Search for the cell housing the specified text and yield its (X, Y) center coordinate. 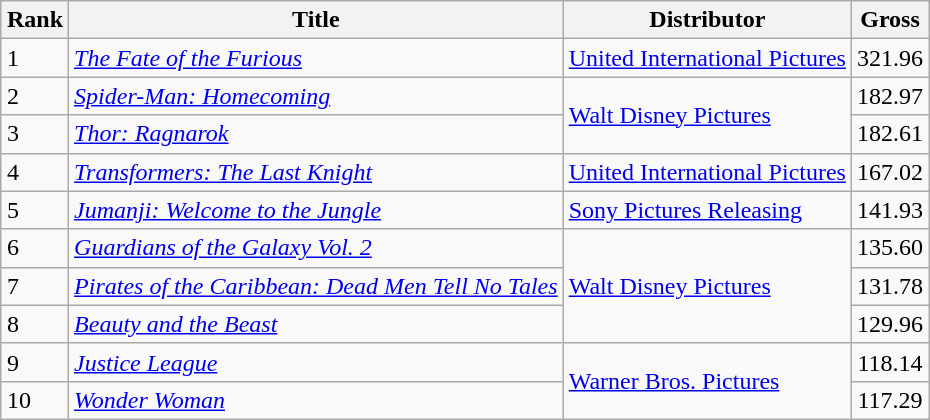
9 (34, 362)
321.96 (890, 58)
3 (34, 134)
141.93 (890, 210)
Jumanji: Welcome to the Jungle (316, 210)
Beauty and the Beast (316, 324)
117.29 (890, 400)
8 (34, 324)
Justice League (316, 362)
Warner Bros. Pictures (707, 381)
Pirates of the Caribbean: Dead Men Tell No Tales (316, 286)
5 (34, 210)
Gross (890, 20)
Thor: Ragnarok (316, 134)
182.61 (890, 134)
Spider-Man: Homecoming (316, 96)
The Fate of the Furious (316, 58)
10 (34, 400)
131.78 (890, 286)
182.97 (890, 96)
135.60 (890, 248)
Transformers: The Last Knight (316, 172)
Rank (34, 20)
6 (34, 248)
1 (34, 58)
Sony Pictures Releasing (707, 210)
2 (34, 96)
4 (34, 172)
129.96 (890, 324)
7 (34, 286)
167.02 (890, 172)
Wonder Woman (316, 400)
Distributor (707, 20)
118.14 (890, 362)
Guardians of the Galaxy Vol. 2 (316, 248)
Title (316, 20)
